Output the [X, Y] coordinate of the center of the cell containing the given text.  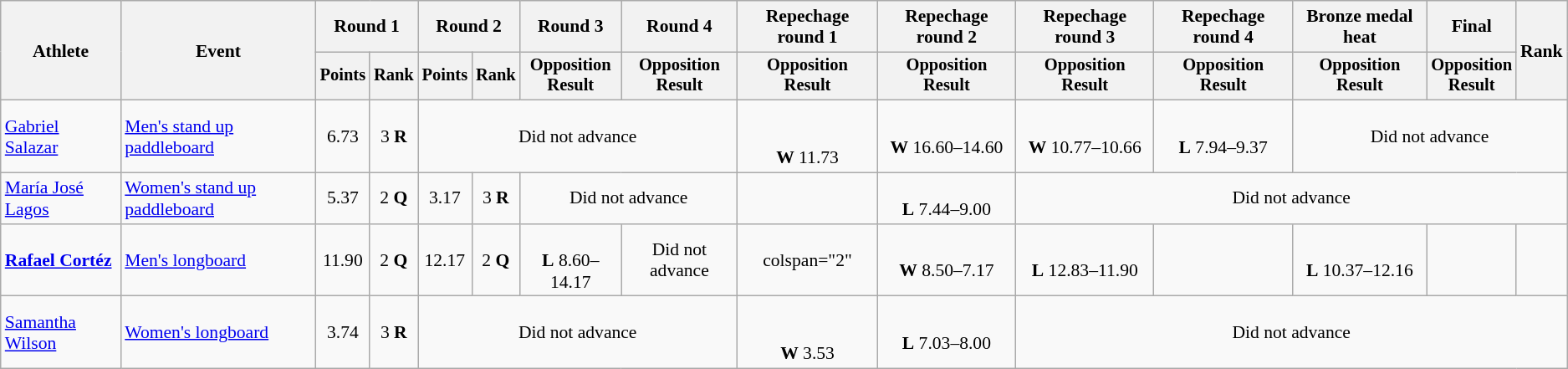
L 8.60–14.17 [570, 261]
Gabriel Salazar [60, 137]
Rafael Cortéz [60, 261]
12.17 [445, 261]
6.73 [343, 137]
3.74 [343, 333]
Men's stand up paddleboard [217, 137]
Repechage round 1 [808, 27]
L 12.83–11.90 [1085, 261]
W 11.73 [808, 137]
Repechage round 4 [1223, 27]
Repechage round 2 [947, 27]
Event [217, 50]
W 16.60–14.60 [947, 137]
María José Lagos [60, 199]
W 3.53 [808, 333]
3.17 [445, 199]
Round 2 [469, 27]
Round 1 [367, 27]
Women's stand up paddleboard [217, 199]
W 10.77–10.66 [1085, 137]
L 7.44–9.00 [947, 199]
Athlete [60, 50]
Samantha Wilson [60, 333]
Final [1472, 27]
Round 3 [570, 27]
L 10.37–12.16 [1360, 261]
W 8.50–7.17 [947, 261]
Men's longboard [217, 261]
Women's longboard [217, 333]
colspan="2" [808, 261]
L 7.03–8.00 [947, 333]
11.90 [343, 261]
L 7.94–9.37 [1223, 137]
5.37 [343, 199]
Bronze medal heat [1360, 27]
Repechage round 3 [1085, 27]
Round 4 [679, 27]
